Output the [X, Y] coordinate of the center of the cell containing the given text.  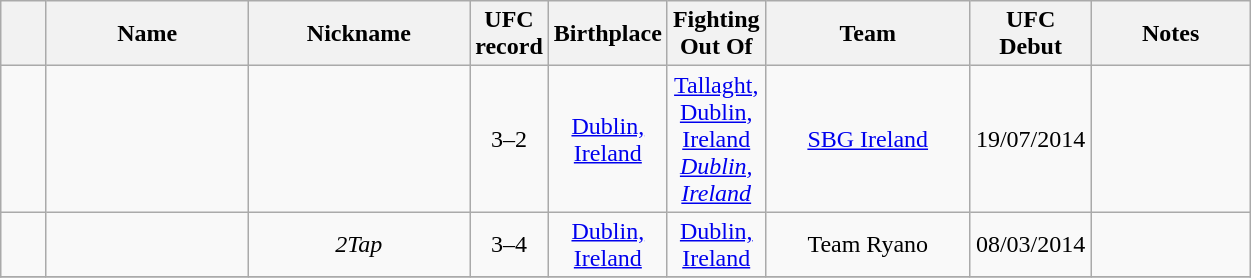
2Tap [359, 244]
08/03/2014 [1030, 244]
Birthplace [608, 34]
Team [868, 34]
19/07/2014 [1030, 139]
UFC record [510, 34]
SBG Ireland [868, 139]
Nickname [359, 34]
Fighting Out Of [716, 34]
Name [147, 34]
Team Ryano [868, 244]
3–4 [510, 244]
3–2 [510, 139]
UFC Debut [1030, 34]
Tallaght, Dublin, IrelandDublin, Ireland [716, 139]
Notes [1171, 34]
